Find where the given text appears and provide that cell's center as (x, y) coordinate. 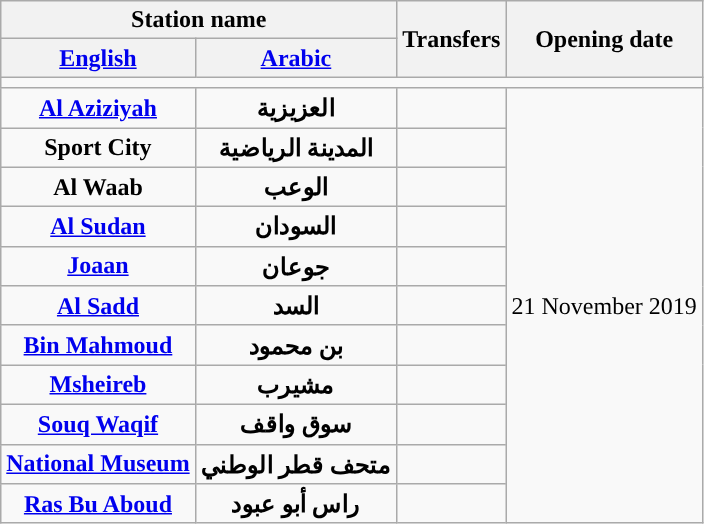
Joaan (98, 266)
بن محمود (296, 345)
سوق واقف (296, 424)
راس أبو عبود (296, 504)
Souq Waqif (98, 424)
جوعان (296, 266)
السودان (296, 227)
English (98, 58)
متحف قطر الوطني (296, 464)
Ras Bu Aboud (98, 504)
Arabic (296, 58)
السد (296, 306)
Transfers (452, 39)
Al Aziziyah (98, 108)
مشيرب (296, 385)
المدينة الرياضية (296, 148)
Msheireb (98, 385)
Al Waab (98, 187)
National Museum (98, 464)
Opening date (604, 39)
الوعب (296, 187)
Bin Mahmoud (98, 345)
العزيزية (296, 108)
Station name (199, 20)
Al Sudan (98, 227)
Al Sadd (98, 306)
Sport City (98, 148)
21 November 2019 (604, 306)
